For the text-containing cell, return its midpoint in (X, Y) coordinate format. 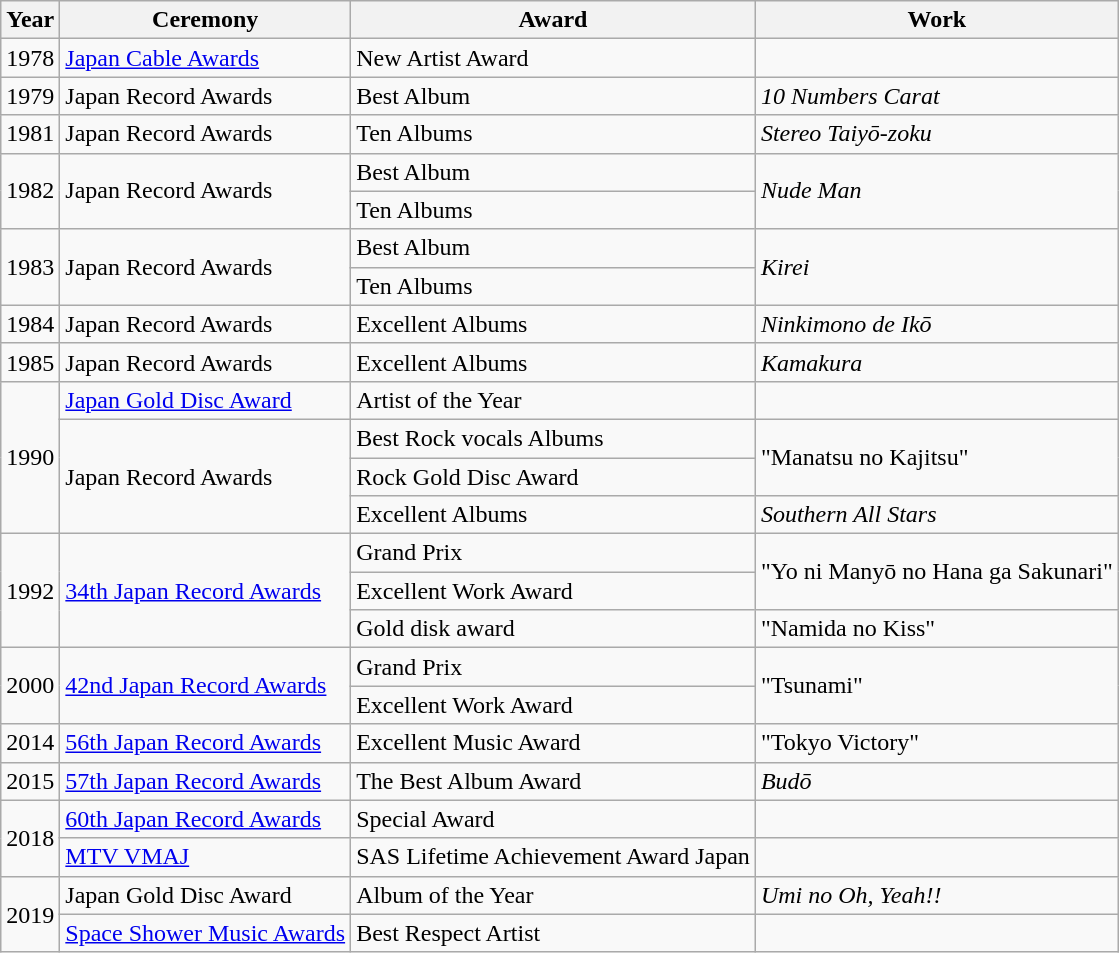
Nude Man (936, 191)
1979 (30, 96)
New Artist Award (554, 58)
Best Rock vocals Albums (554, 438)
60th Japan Record Awards (206, 819)
2014 (30, 743)
SAS Lifetime Achievement Award Japan (554, 857)
56th Japan Record Awards (206, 743)
Gold disk award (554, 629)
Kirei (936, 267)
1982 (30, 191)
1981 (30, 134)
Rock Gold Disc Award (554, 477)
1983 (30, 267)
1984 (30, 324)
Ceremony (206, 20)
57th Japan Record Awards (206, 781)
1985 (30, 362)
2018 (30, 838)
Japan Cable Awards (206, 58)
The Best Album Award (554, 781)
Excellent Music Award (554, 743)
"Tsunami" (936, 686)
2015 (30, 781)
1992 (30, 591)
Artist of the Year (554, 400)
Award (554, 20)
Umi no Oh, Yeah!! (936, 895)
1978 (30, 58)
2000 (30, 686)
MTV VMAJ (206, 857)
Stereo Taiyō-zoku (936, 134)
Budō (936, 781)
Southern All Stars (936, 515)
10 Numbers Carat (936, 96)
Ninkimono de Ikō (936, 324)
Kamakura (936, 362)
Best Respect Artist (554, 933)
42nd Japan Record Awards (206, 686)
2019 (30, 914)
Special Award (554, 819)
Year (30, 20)
Album of the Year (554, 895)
"Manatsu no Kajitsu" (936, 457)
Work (936, 20)
"Tokyo Victory" (936, 743)
Space Shower Music Awards (206, 933)
"Namida no Kiss" (936, 629)
1990 (30, 457)
34th Japan Record Awards (206, 591)
"Yo ni Manyō no Hana ga Sakunari" (936, 572)
